Extract the [X, Y] coordinate from the center of the cell holding the provided text.  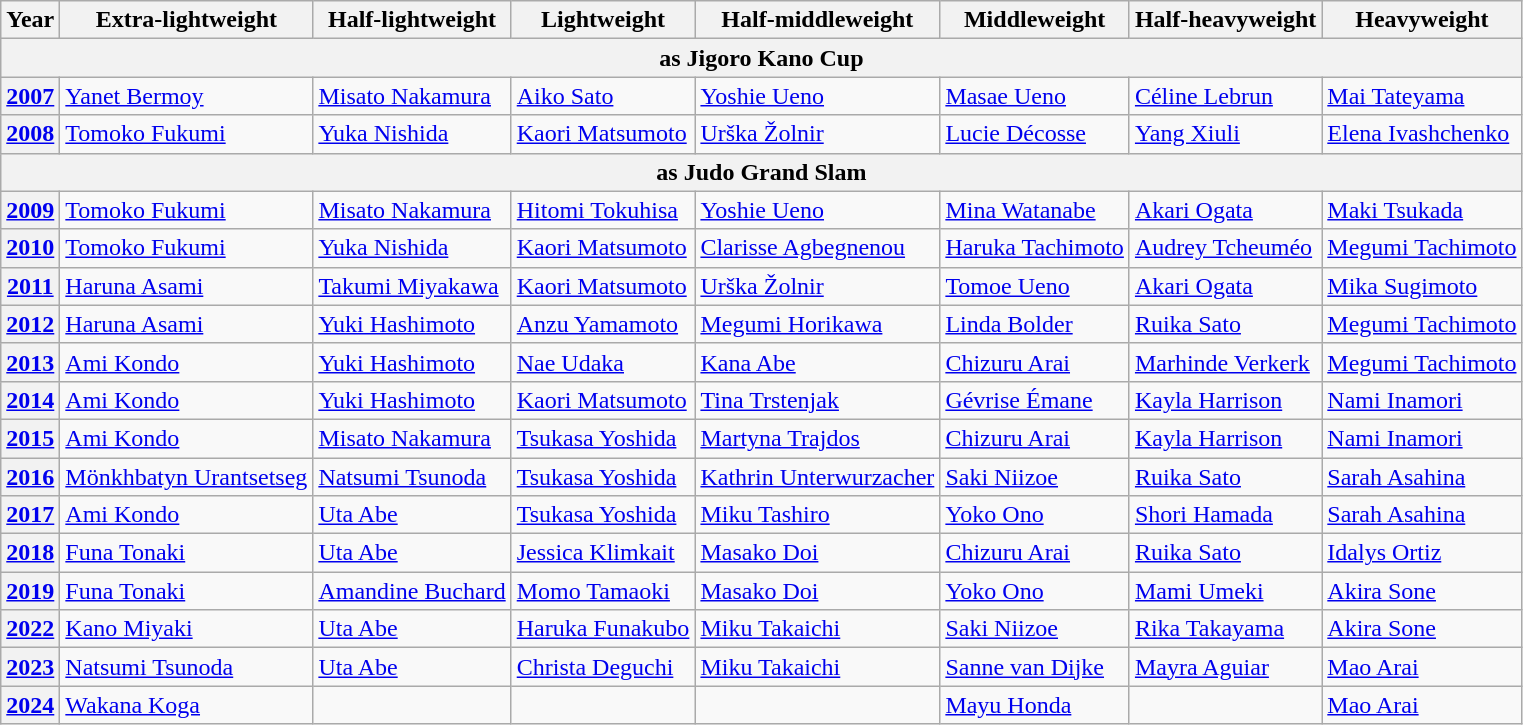
Nae Udaka [603, 362]
Kathrin Unterwurzacher [818, 477]
Megumi Horikawa [818, 324]
as Jigoro Kano Cup [762, 58]
Tina Trstenjak [818, 400]
Haruka Tachimoto [1035, 248]
Masae Ueno [1035, 96]
2007 [30, 96]
Amandine Buchard [412, 591]
Momo Tamaoki [603, 591]
Christa Deguchi [603, 667]
2022 [30, 629]
Year [30, 20]
Tomoe Ueno [1035, 286]
Jessica Klimkait [603, 553]
Sanne van Dijke [1035, 667]
Hitomi Tokuhisa [603, 210]
Yang Xiuli [1225, 134]
Extra-lightweight [186, 20]
Idalys Ortiz [1422, 553]
Rika Takayama [1225, 629]
Haruka Funakubo [603, 629]
2013 [30, 362]
Takumi Miyakawa [412, 286]
Mami Umeki [1225, 591]
Half-middleweight [818, 20]
Shori Hamada [1225, 515]
Half-heavyweight [1225, 20]
2023 [30, 667]
Maki Tsukada [1422, 210]
2024 [30, 705]
Clarisse Agbegnenou [818, 248]
2018 [30, 553]
Kano Miyaki [186, 629]
Gévrise Émane [1035, 400]
Yanet Bermoy [186, 96]
as Judo Grand Slam [762, 172]
Linda Bolder [1035, 324]
Mina Watanabe [1035, 210]
Marhinde Verkerk [1225, 362]
Lucie Décosse [1035, 134]
2009 [30, 210]
2019 [30, 591]
Mayu Honda [1035, 705]
2016 [30, 477]
Kana Abe [818, 362]
Middleweight [1035, 20]
Mönkhbatyn Urantsetseg [186, 477]
2011 [30, 286]
Heavyweight [1422, 20]
2010 [30, 248]
Elena Ivashchenko [1422, 134]
Audrey Tcheuméo [1225, 248]
2017 [30, 515]
Wakana Koga [186, 705]
Lightweight [603, 20]
2015 [30, 438]
Mayra Aguiar [1225, 667]
2014 [30, 400]
Mai Tateyama [1422, 96]
Céline Lebrun [1225, 96]
Mika Sugimoto [1422, 286]
Half-lightweight [412, 20]
2008 [30, 134]
Martyna Trajdos [818, 438]
Miku Tashiro [818, 515]
Aiko Sato [603, 96]
Anzu Yamamoto [603, 324]
2012 [30, 324]
